Extract the [x, y] coordinate from the center of the cell holding the provided text.  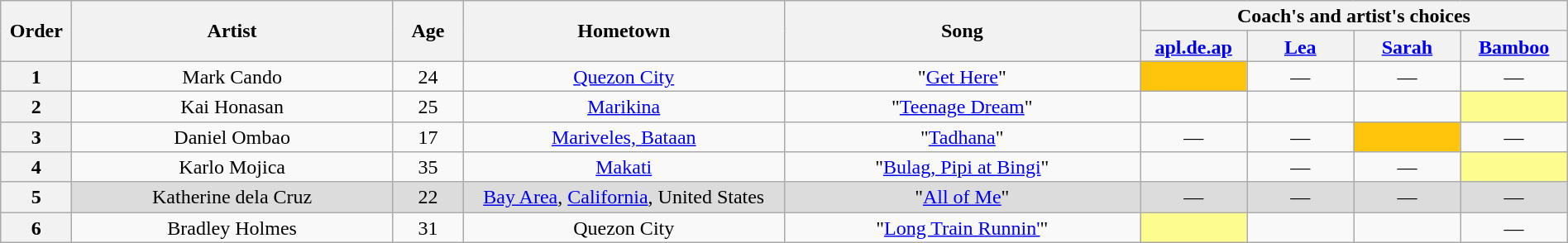
22 [428, 197]
"Bulag, Pipi at Bingi" [963, 167]
"Long Train Runnin'" [963, 228]
"Teenage Dream" [963, 106]
Katherine dela Cruz [232, 197]
17 [428, 137]
6 [36, 228]
Mariveles, Bataan [624, 137]
"Tadhana" [963, 137]
31 [428, 228]
Lea [1300, 46]
Marikina [624, 106]
2 [36, 106]
Order [36, 31]
3 [36, 137]
Hometown [624, 31]
Makati [624, 167]
"Get Here" [963, 76]
"All of Me" [963, 197]
Artist [232, 31]
Bay Area, California, United States [624, 197]
25 [428, 106]
24 [428, 76]
4 [36, 167]
Sarah [1408, 46]
Age [428, 31]
1 [36, 76]
Bamboo [1513, 46]
Mark Cando [232, 76]
Kai Honasan [232, 106]
Song [963, 31]
35 [428, 167]
5 [36, 197]
apl.de.ap [1194, 46]
Bradley Holmes [232, 228]
Karlo Mojica [232, 167]
Coach's and artist's choices [1355, 17]
Daniel Ombao [232, 137]
